Identify which cell holds the provided text, then report its (X, Y) central coordinate. 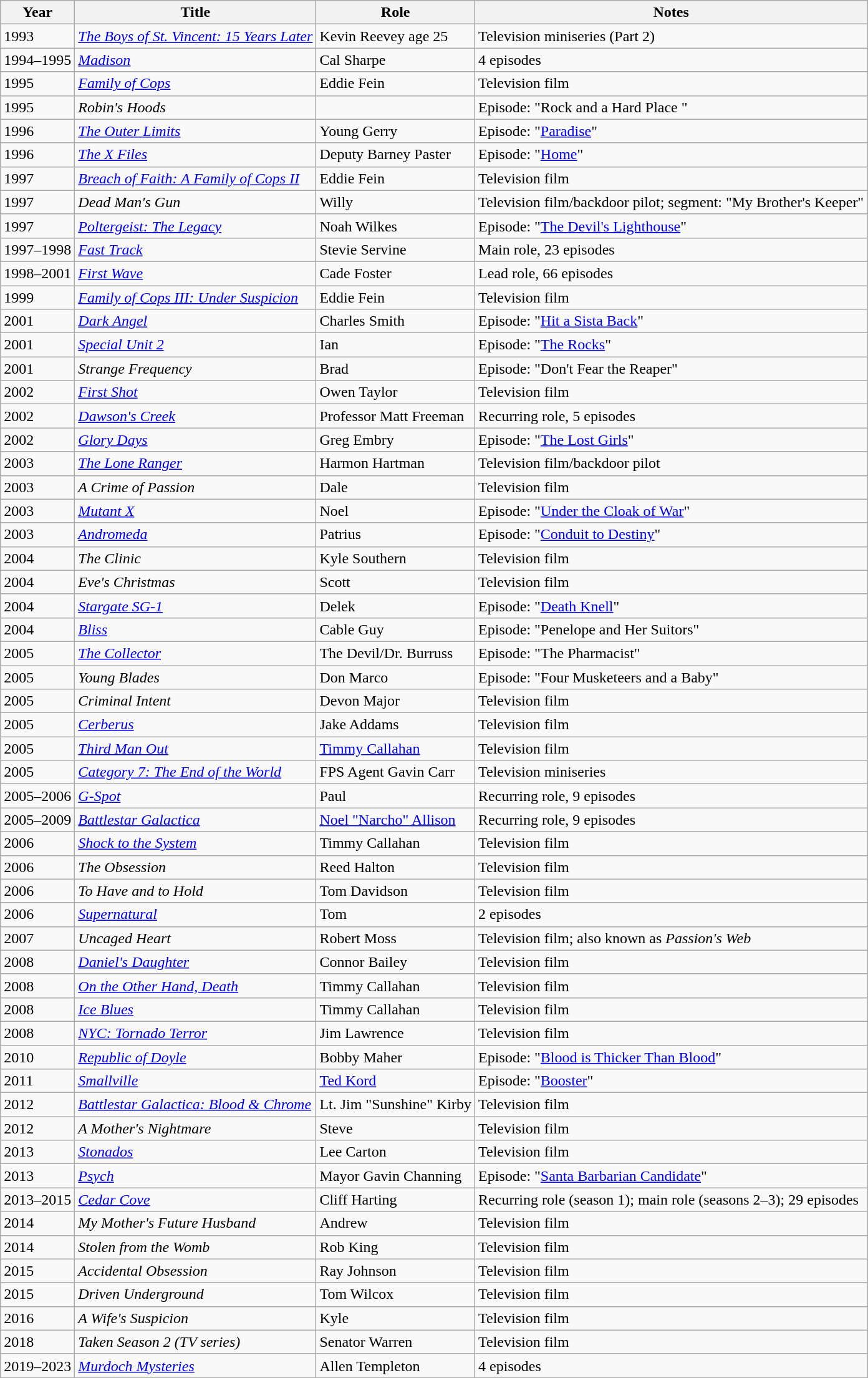
Delek (395, 606)
First Wave (196, 273)
Dark Angel (196, 321)
Special Unit 2 (196, 345)
Mutant X (196, 511)
Battlestar Galactica (196, 820)
Allen Templeton (395, 1366)
Episode: "Don't Fear the Reaper" (671, 369)
Main role, 23 episodes (671, 250)
Stevie Servine (395, 250)
Episode: "Under the Cloak of War" (671, 511)
NYC: Tornado Terror (196, 1033)
Lead role, 66 episodes (671, 273)
Andromeda (196, 535)
2 episodes (671, 915)
Episode: "Blood is Thicker Than Blood" (671, 1057)
Driven Underground (196, 1294)
Paul (395, 796)
Episode: "Booster" (671, 1081)
Cerberus (196, 725)
Psych (196, 1176)
Don Marco (395, 677)
Dale (395, 487)
Harmon Hartman (395, 463)
The Clinic (196, 558)
Accidental Obsession (196, 1271)
Patrius (395, 535)
Title (196, 12)
Cal Sharpe (395, 60)
1993 (37, 36)
Ice Blues (196, 1009)
2005–2009 (37, 820)
Glory Days (196, 440)
Episode: "Santa Barbarian Candidate" (671, 1176)
Supernatural (196, 915)
Young Gerry (395, 131)
1999 (37, 298)
Willy (395, 202)
Ted Kord (395, 1081)
2018 (37, 1342)
Reed Halton (395, 867)
Kevin Reevey age 25 (395, 36)
Category 7: The End of the World (196, 772)
Breach of Faith: A Family of Cops II (196, 178)
Noel (395, 511)
1994–1995 (37, 60)
The Obsession (196, 867)
Taken Season 2 (TV series) (196, 1342)
The X Files (196, 155)
Murdoch Mysteries (196, 1366)
Stolen from the Womb (196, 1247)
Television film/backdoor pilot (671, 463)
Kyle (395, 1318)
Family of Cops (196, 84)
Cable Guy (395, 629)
Ian (395, 345)
2010 (37, 1057)
Television miniseries (671, 772)
Episode: "Death Knell" (671, 606)
Lt. Jim "Sunshine" Kirby (395, 1105)
Ray Johnson (395, 1271)
Brad (395, 369)
A Mother's Nightmare (196, 1128)
Republic of Doyle (196, 1057)
Tom Wilcox (395, 1294)
The Lone Ranger (196, 463)
Devon Major (395, 701)
Episode: "Hit a Sista Back" (671, 321)
Television film/backdoor pilot; segment: "My Brother's Keeper" (671, 202)
My Mother's Future Husband (196, 1223)
Cade Foster (395, 273)
A Wife's Suspicion (196, 1318)
Year (37, 12)
1998–2001 (37, 273)
Senator Warren (395, 1342)
The Devil/Dr. Burruss (395, 653)
Kyle Southern (395, 558)
Tom Davidson (395, 891)
Dead Man's Gun (196, 202)
FPS Agent Gavin Carr (395, 772)
Jim Lawrence (395, 1033)
Cedar Cove (196, 1200)
Episode: "The Devil's Lighthouse" (671, 226)
Stargate SG-1 (196, 606)
Episode: "Paradise" (671, 131)
2005–2006 (37, 796)
Greg Embry (395, 440)
Andrew (395, 1223)
Eve's Christmas (196, 582)
Jake Addams (395, 725)
Professor Matt Freeman (395, 416)
The Outer Limits (196, 131)
Dawson's Creek (196, 416)
Battlestar Galactica: Blood & Chrome (196, 1105)
Scott (395, 582)
On the Other Hand, Death (196, 986)
Stonados (196, 1152)
Role (395, 12)
2007 (37, 938)
Robin's Hoods (196, 107)
Noel "Narcho" Allison (395, 820)
Notes (671, 12)
Episode: "Penelope and Her Suitors" (671, 629)
Tom (395, 915)
Deputy Barney Paster (395, 155)
Shock to the System (196, 843)
The Boys of St. Vincent: 15 Years Later (196, 36)
Third Man Out (196, 749)
Robert Moss (395, 938)
Recurring role (season 1); main role (seasons 2–3); 29 episodes (671, 1200)
2016 (37, 1318)
Noah Wilkes (395, 226)
Lee Carton (395, 1152)
Strange Frequency (196, 369)
First Shot (196, 392)
To Have and to Hold (196, 891)
A Crime of Passion (196, 487)
Bliss (196, 629)
Episode: "Four Musketeers and a Baby" (671, 677)
Daniel's Daughter (196, 962)
G-Spot (196, 796)
Steve (395, 1128)
Connor Bailey (395, 962)
Rob King (395, 1247)
Episode: "The Lost Girls" (671, 440)
2011 (37, 1081)
Bobby Maher (395, 1057)
Uncaged Heart (196, 938)
Smallville (196, 1081)
Episode: "Conduit to Destiny" (671, 535)
Mayor Gavin Channing (395, 1176)
Episode: "Home" (671, 155)
The Collector (196, 653)
2019–2023 (37, 1366)
Family of Cops III: Under Suspicion (196, 298)
Television film; also known as Passion's Web (671, 938)
1997–1998 (37, 250)
Madison (196, 60)
Episode: "The Pharmacist" (671, 653)
Recurring role, 5 episodes (671, 416)
Criminal Intent (196, 701)
Fast Track (196, 250)
2013–2015 (37, 1200)
Owen Taylor (395, 392)
Television miniseries (Part 2) (671, 36)
Charles Smith (395, 321)
Episode: "The Rocks" (671, 345)
Poltergeist: The Legacy (196, 226)
Episode: "Rock and a Hard Place " (671, 107)
Cliff Harting (395, 1200)
Young Blades (196, 677)
